Detect which cell encompasses the target text, then output its [x, y] center coordinate. 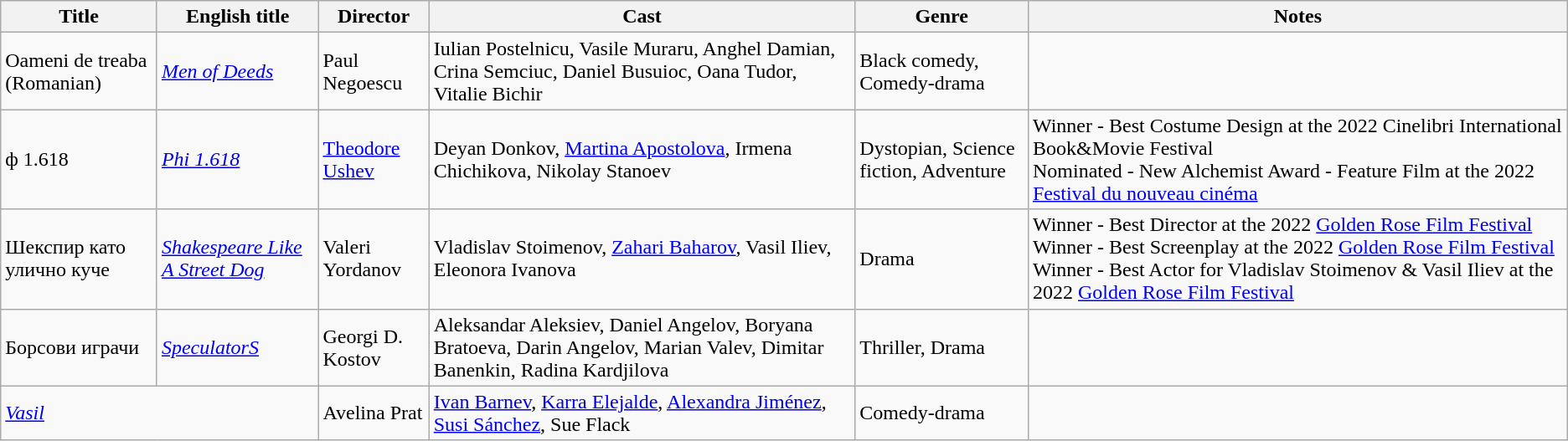
Phi 1.618 [238, 159]
Deyan Donkov, Martina Apostolova, Irmena Chichikova, Nikolay Stanoev [642, 159]
Oameni de treaba (Romanian) [79, 71]
Vladislav Stoimenov, Zahari Baharov, Vasil Iliev, Eleonora Ivanova [642, 259]
Борсови играчи [79, 347]
Paul Negoescu [374, 71]
Iulian Postelnicu, Vasile Muraru, Anghel Damian, Crina Semciuc, Daniel Busuioc, Oana Tudor, Vitalie Bichir [642, 71]
Notes [1297, 17]
Dystopian, Science fiction, Adventure [941, 159]
Шекспир като улично куче [79, 259]
English title [238, 17]
Drama [941, 259]
Valeri Yordanov [374, 259]
Cast [642, 17]
Theodore Ushev [374, 159]
Black comedy, Comedy-drama [941, 71]
Thriller, Drama [941, 347]
Ivan Barnev, Karra Elejalde, Alexandra Jiménez, Susi Sánchez, Sue Flack [642, 413]
Avelina Prat [374, 413]
Men of Deeds [238, 71]
Vasil [159, 413]
ф 1.618 [79, 159]
SpeculatorS [238, 347]
Title [79, 17]
Georgi D. Kostov [374, 347]
Comedy-drama [941, 413]
Genre [941, 17]
Aleksandar Aleksiev, Daniel Angelov, Boryana Bratoeva, Darin Angelov, Marian Valev, Dimitar Banenkin, Radina Kardjilova [642, 347]
Director [374, 17]
Shakespeare Like A Street Dog [238, 259]
